Scan for the cell matching the given text and deliver its (x, y) coordinate at center. 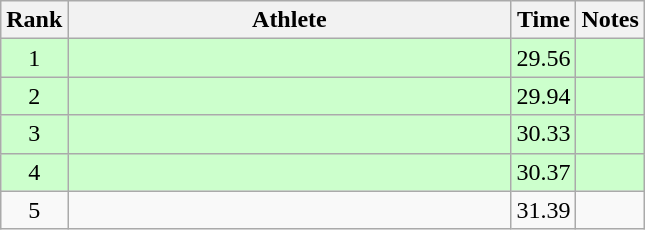
Rank (34, 20)
30.37 (544, 172)
29.94 (544, 96)
Athlete (290, 20)
1 (34, 58)
2 (34, 96)
4 (34, 172)
31.39 (544, 210)
5 (34, 210)
Notes (610, 20)
Time (544, 20)
3 (34, 134)
29.56 (544, 58)
30.33 (544, 134)
